Extract the (X, Y) coordinate from the center of the cell holding the provided text.  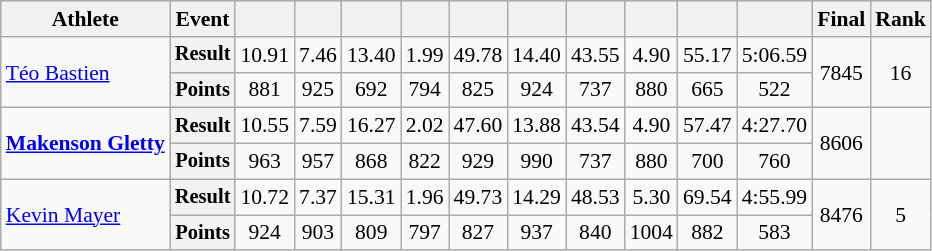
5:06.59 (774, 55)
49.78 (478, 55)
825 (478, 90)
760 (774, 162)
7.59 (318, 126)
882 (708, 233)
10.55 (264, 126)
522 (774, 90)
700 (708, 162)
Athlete (86, 19)
69.54 (708, 197)
57.47 (708, 126)
7.46 (318, 55)
827 (478, 233)
7845 (841, 72)
5.30 (652, 197)
1.99 (425, 55)
55.17 (708, 55)
15.31 (372, 197)
2.02 (425, 126)
929 (478, 162)
49.73 (478, 197)
692 (372, 90)
583 (774, 233)
794 (425, 90)
10.72 (264, 197)
881 (264, 90)
43.54 (596, 126)
925 (318, 90)
8476 (841, 214)
4:27.70 (774, 126)
48.53 (596, 197)
47.60 (478, 126)
665 (708, 90)
Final (841, 19)
13.40 (372, 55)
16.27 (372, 126)
797 (425, 233)
1004 (652, 233)
14.40 (536, 55)
822 (425, 162)
16 (900, 72)
903 (318, 233)
7.37 (318, 197)
937 (536, 233)
990 (536, 162)
1.96 (425, 197)
840 (596, 233)
Makenson Gletty (86, 144)
14.29 (536, 197)
43.55 (596, 55)
4:55.99 (774, 197)
957 (318, 162)
868 (372, 162)
Kevin Mayer (86, 214)
Event (203, 19)
8606 (841, 144)
963 (264, 162)
Téo Bastien (86, 72)
Rank (900, 19)
809 (372, 233)
13.88 (536, 126)
5 (900, 214)
10.91 (264, 55)
